Search for the cell housing the specified text and yield its [X, Y] center coordinate. 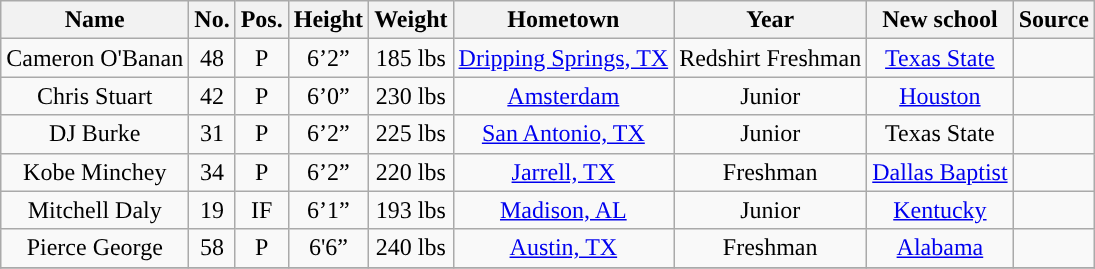
19 [212, 210]
42 [212, 96]
Hometown [564, 20]
193 lbs [411, 210]
Kobe Minchey [95, 172]
Weight [411, 20]
6’0” [328, 96]
Austin, TX [564, 248]
Redshirt Freshman [770, 58]
Year [770, 20]
6'6” [328, 248]
Alabama [940, 248]
DJ Burke [95, 134]
Chris Stuart [95, 96]
31 [212, 134]
Pos. [262, 20]
Jarrell, TX [564, 172]
Cameron O'Banan [95, 58]
230 lbs [411, 96]
48 [212, 58]
Height [328, 20]
58 [212, 248]
Name [95, 20]
Dallas Baptist [940, 172]
San Antonio, TX [564, 134]
225 lbs [411, 134]
No. [212, 20]
Mitchell Daly [95, 210]
Amsterdam [564, 96]
New school [940, 20]
Houston [940, 96]
IF [262, 210]
Madison, AL [564, 210]
Kentucky [940, 210]
185 lbs [411, 58]
34 [212, 172]
240 lbs [411, 248]
Source [1054, 20]
6’1” [328, 210]
220 lbs [411, 172]
Pierce George [95, 248]
Dripping Springs, TX [564, 58]
